Detect which cell encompasses the target text, then output its [x, y] center coordinate. 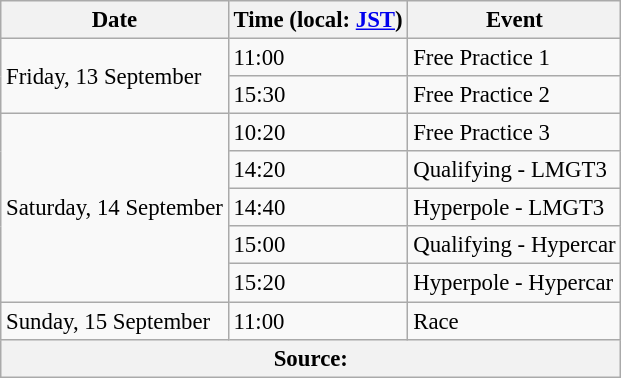
Qualifying - LMGT3 [514, 170]
Sunday, 15 September [114, 321]
Date [114, 20]
15:00 [318, 245]
14:40 [318, 208]
15:20 [318, 283]
14:20 [318, 170]
Qualifying - Hypercar [514, 245]
Friday, 13 September [114, 76]
10:20 [318, 133]
Event [514, 20]
Hyperpole - LMGT3 [514, 208]
Free Practice 1 [514, 58]
Time (local: JST) [318, 20]
Free Practice 3 [514, 133]
Saturday, 14 September [114, 208]
Source: [311, 358]
Race [514, 321]
Hyperpole - Hypercar [514, 283]
15:30 [318, 95]
Free Practice 2 [514, 95]
